Provide the [x, y] coordinate of the cell's center where the given text is located.  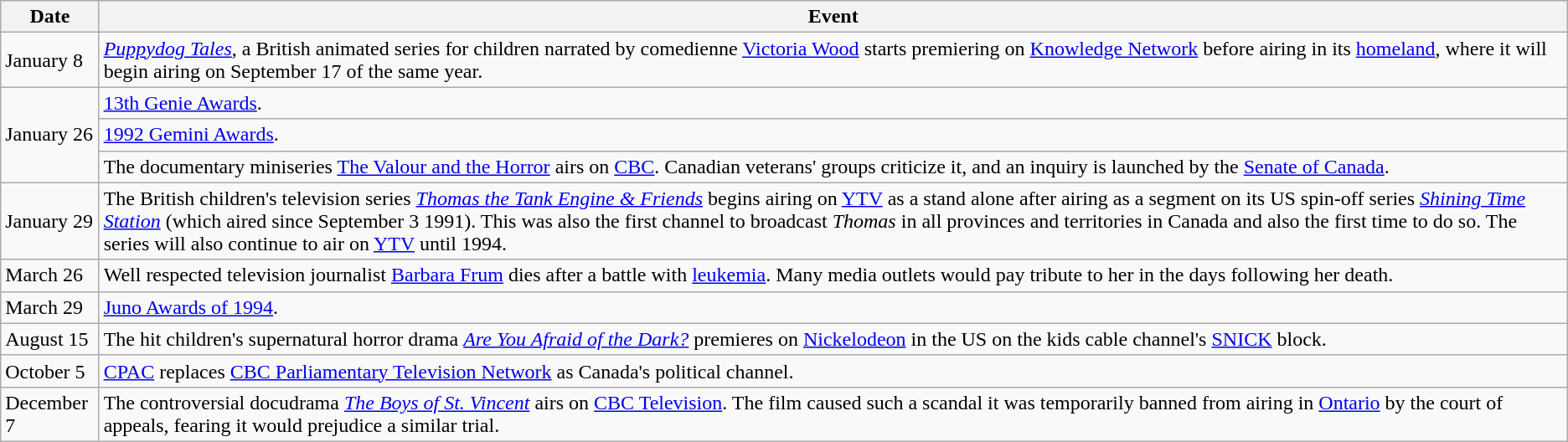
Date [50, 17]
1992 Gemini Awards. [833, 135]
13th Genie Awards. [833, 103]
March 26 [50, 275]
January 29 [50, 221]
January 8 [50, 60]
December 7 [50, 414]
October 5 [50, 371]
CPAC replaces CBC Parliamentary Television Network as Canada's political channel. [833, 371]
Event [833, 17]
January 26 [50, 135]
The hit children's supernatural horror drama Are You Afraid of the Dark? premieres on Nickelodeon in the US on the kids cable channel's SNICK block. [833, 339]
August 15 [50, 339]
March 29 [50, 307]
Juno Awards of 1994. [833, 307]
